Detect which cell encompasses the target text, then output its (X, Y) center coordinate. 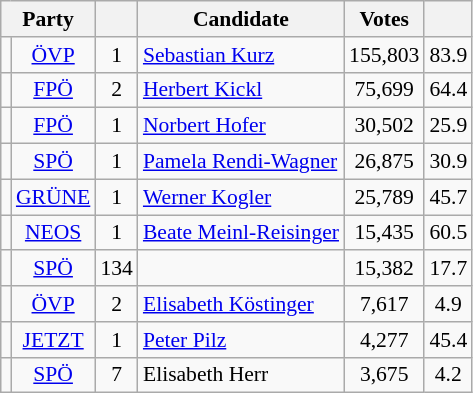
Norbert Hofer (241, 126)
155,803 (384, 55)
Sebastian Kurz (241, 55)
75,699 (384, 90)
26,875 (384, 162)
15,382 (384, 269)
Peter Pilz (241, 340)
15,435 (384, 233)
30.9 (448, 162)
45.4 (448, 340)
GRÜNE (53, 197)
17.7 (448, 269)
4,277 (384, 340)
134 (116, 269)
Elisabeth Köstinger (241, 304)
JETZT (53, 340)
4.9 (448, 304)
25,789 (384, 197)
Beate Meinl-Reisinger (241, 233)
4.2 (448, 375)
7,617 (384, 304)
3,675 (384, 375)
Herbert Kickl (241, 90)
Candidate (241, 19)
60.5 (448, 233)
83.9 (448, 55)
64.4 (448, 90)
7 (116, 375)
30,502 (384, 126)
Pamela Rendi-Wagner (241, 162)
Votes (384, 19)
Party (48, 19)
NEOS (53, 233)
45.7 (448, 197)
25.9 (448, 126)
Elisabeth Herr (241, 375)
Werner Kogler (241, 197)
